Search for the cell housing the specified text and yield its [x, y] center coordinate. 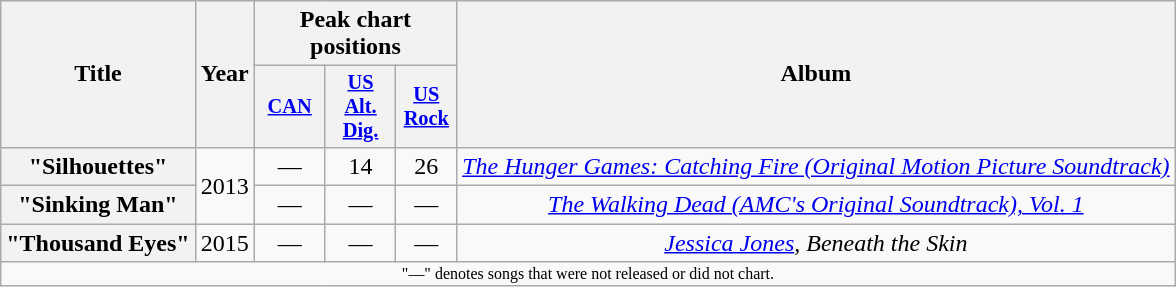
"Thousand Eyes" [98, 243]
The Walking Dead (AMC's Original Soundtrack), Vol. 1 [816, 205]
26 [426, 166]
2013 [224, 185]
2015 [224, 243]
USAlt.Dig. [360, 107]
The Hunger Games: Catching Fire (Original Motion Picture Soundtrack) [816, 166]
Year [224, 74]
"Silhouettes" [98, 166]
Album [816, 74]
USRock [426, 107]
"—" denotes songs that were not released or did not chart. [588, 274]
Jessica Jones, Beneath the Skin [816, 243]
"Sinking Man" [98, 205]
Peak chart positions [355, 34]
14 [360, 166]
Title [98, 74]
CAN [290, 107]
